Determine the [X, Y] coordinate at the center of the cell enclosing the given text.  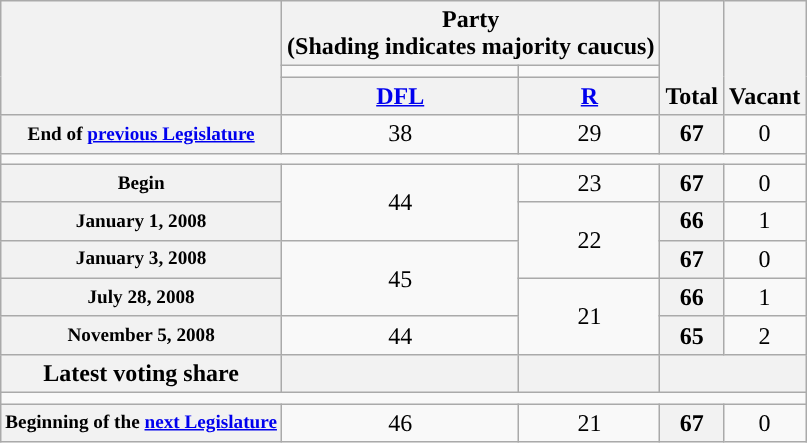
38 [400, 134]
R [590, 96]
End of previous Legislature [142, 134]
January 3, 2008 [142, 259]
46 [400, 423]
29 [590, 134]
Party (Shading indicates majority caucus) [471, 34]
2 [764, 335]
Begin [142, 183]
Vacant [764, 58]
Beginning of the next Legislature [142, 423]
65 [692, 335]
July 28, 2008 [142, 297]
Total [692, 58]
January 1, 2008 [142, 221]
DFL [400, 96]
Latest voting share [142, 373]
November 5, 2008 [142, 335]
45 [400, 278]
23 [590, 183]
22 [590, 240]
